Return [X, Y] of the center of cell containing provided text 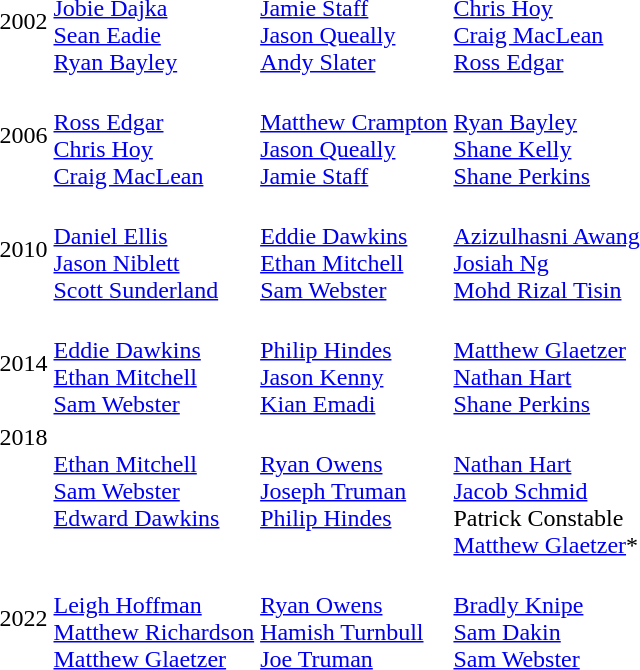
Daniel EllisJason NiblettScott Sunderland [154, 250]
Ross EdgarChris HoyCraig MacLean [154, 136]
Ethan MitchellSam WebsterEdward Dawkins [154, 491]
Matthew CramptonJason QueallyJamie Staff [354, 136]
Ryan OwensJoseph TrumanPhilip Hindes [354, 491]
Philip HindesJason KennyKian Emadi [354, 364]
